Determine the [x, y] coordinate at the center of the cell enclosing the given text.  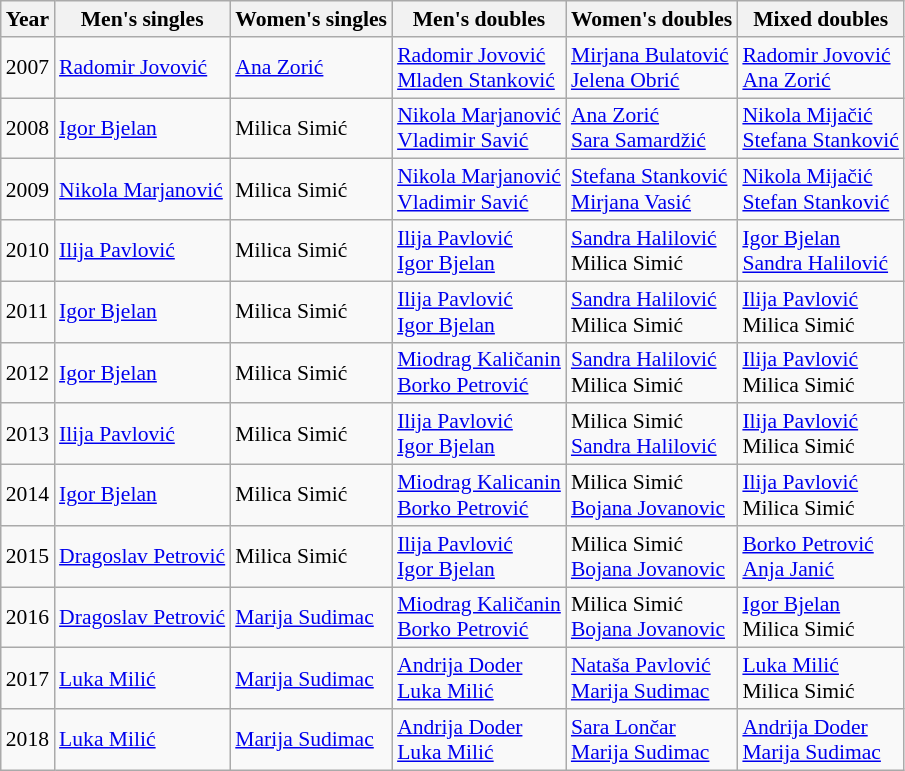
Nikola Marjanović [142, 190]
Borko PetrovićAnja Janić [820, 556]
Stefana StankovićMirjana Vasić [652, 190]
Igor BjelanMilica Simić [820, 618]
2016 [28, 618]
Sara LončarMarija Sudimac [652, 740]
Nataša PavlovićMarija Sudimac [652, 678]
2012 [28, 372]
Mirjana BulatovićJelena Obrić [652, 68]
Radomir JovovićMladen Stanković [479, 68]
Radomir JovovićAna Zorić [820, 68]
Andrija DoderMarija Sudimac [820, 740]
Miodrag KalicaninBorko Petrović [479, 496]
Year [28, 19]
2018 [28, 740]
Ana ZorićSara Samardžić [652, 128]
2014 [28, 496]
Women's singles [311, 19]
Igor BjelanSandra Halilović [820, 250]
Ilija Pavlović Igor Bjelan [479, 434]
Milica Simić Sandra Halilović [652, 434]
Women's doubles [652, 19]
Nikola MijačićStefana Stanković [820, 128]
2011 [28, 312]
2008 [28, 128]
2015 [28, 556]
Ana Zorić [311, 68]
2009 [28, 190]
2007 [28, 68]
Radomir Jovović [142, 68]
Mixed doubles [820, 19]
Men's singles [142, 19]
Ilija Pavlović Milica Simić [820, 434]
2013 [28, 434]
Men's doubles [479, 19]
Luka MilićMilica Simić [820, 678]
2010 [28, 250]
2017 [28, 678]
Nikola MijačićStefan Stanković [820, 190]
